Identify which cell holds the provided text, then report its (x, y) central coordinate. 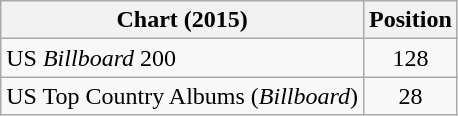
128 (411, 58)
Position (411, 20)
Chart (2015) (182, 20)
US Billboard 200 (182, 58)
US Top Country Albums (Billboard) (182, 96)
28 (411, 96)
